Find where the given text appears and provide that cell's center as (X, Y) coordinate. 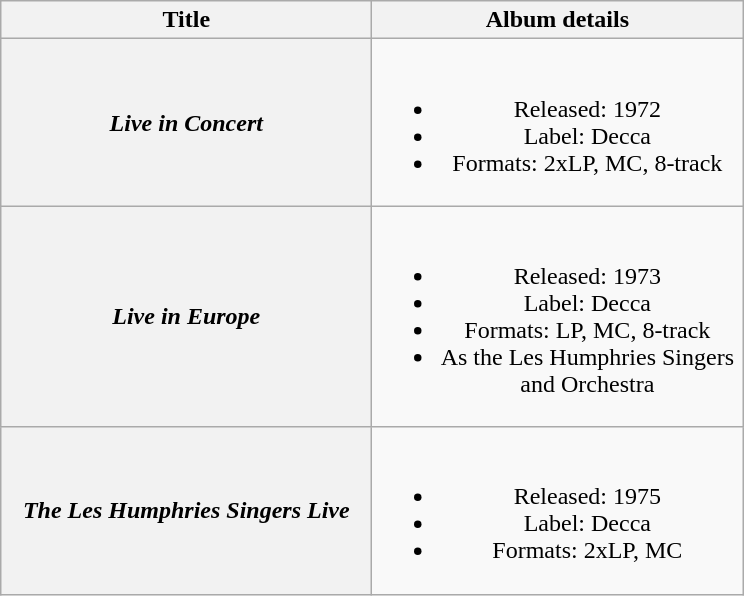
Album details (558, 20)
Released: 1972Label: DeccaFormats: 2xLP, MC, 8-track (558, 122)
Title (186, 20)
The Les Humphries Singers Live (186, 510)
Live in Concert (186, 122)
Live in Europe (186, 316)
Released: 1973Label: DeccaFormats: LP, MC, 8-trackAs the Les Humphries Singers and Orchestra (558, 316)
Released: 1975Label: DeccaFormats: 2xLP, MC (558, 510)
